Detect which cell encompasses the target text, then output its [X, Y] center coordinate. 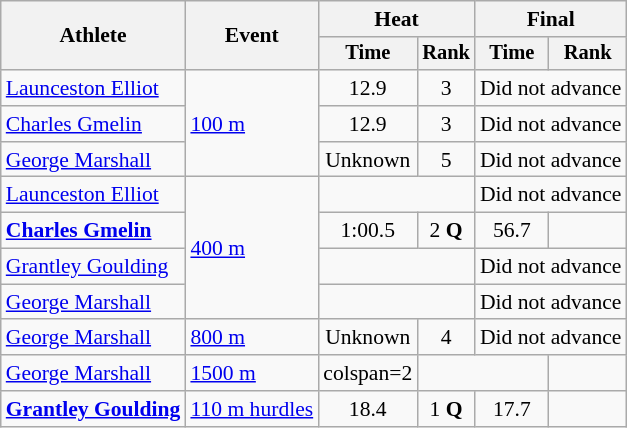
110 m hurdles [252, 409]
colspan=2 [368, 373]
400 m [252, 248]
1:00.5 [368, 231]
1 Q [446, 409]
5 [446, 160]
18.4 [368, 409]
4 [446, 338]
17.7 [512, 409]
56.7 [512, 231]
2 Q [446, 231]
1500 m [252, 373]
800 m [252, 338]
Event [252, 36]
Heat [396, 19]
100 m [252, 124]
Athlete [94, 36]
Final [551, 19]
